Capture the cell that displays the provided text and extract its (x, y) central coordinate. 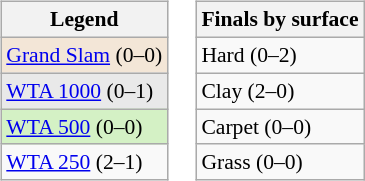
Grass (0–0) (280, 162)
WTA 1000 (0–1) (84, 91)
WTA 500 (0–0) (84, 127)
Grand Slam (0–0) (84, 55)
Legend (84, 20)
Finals by surface (280, 20)
Carpet (0–0) (280, 127)
Clay (2–0) (280, 91)
WTA 250 (2–1) (84, 162)
Hard (0–2) (280, 55)
